Pinpoint the cell where the given text exists, returning its (X, Y) midpoint coordinate. 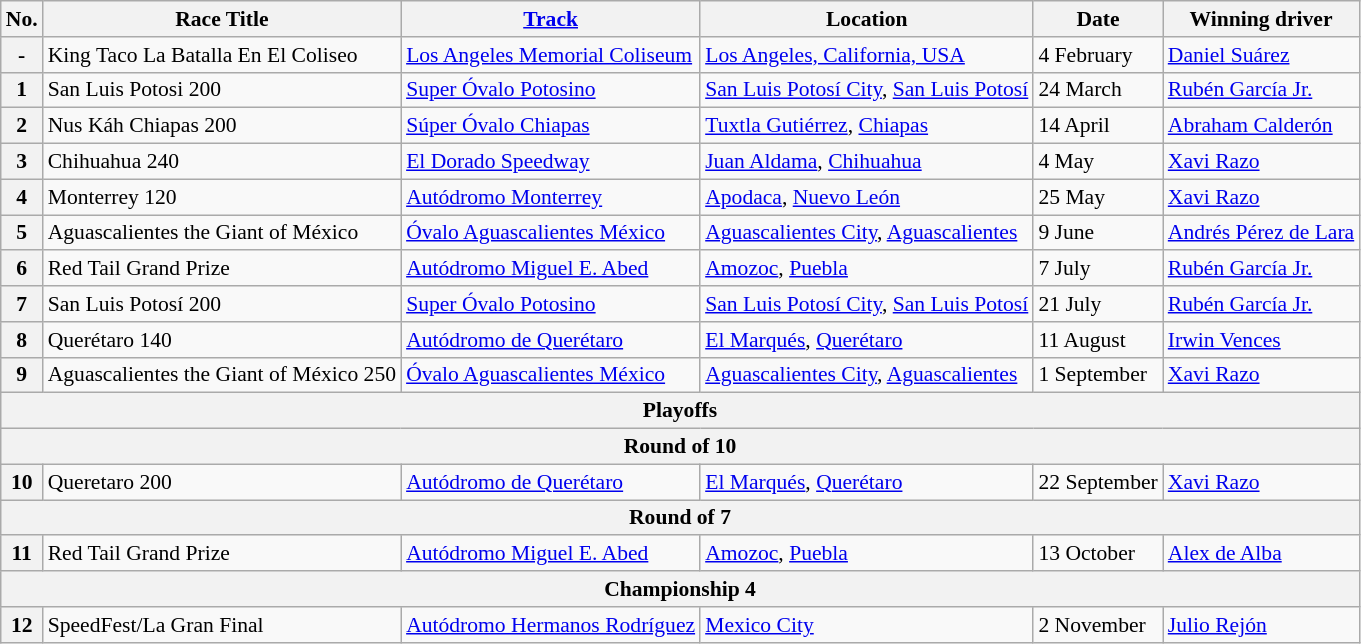
Alex de Alba (1262, 554)
- (22, 55)
7 (22, 304)
Aguascalientes the Giant of México (222, 233)
Championship 4 (680, 589)
12 (22, 625)
Chihuahua 240 (222, 162)
Monterrey 120 (222, 197)
3 (22, 162)
SpeedFest/La Gran Final (222, 625)
2 (22, 126)
Apodaca, Nuevo León (866, 197)
King Taco La Batalla En El Coliseo (222, 55)
25 May (1098, 197)
9 (22, 375)
Julio Rejón (1262, 625)
Winning driver (1262, 19)
No. (22, 19)
El Dorado Speedway (550, 162)
Round of 7 (680, 518)
7 July (1098, 269)
10 (22, 482)
13 October (1098, 554)
Tuxtla Gutiérrez, Chiapas (866, 126)
6 (22, 269)
5 (22, 233)
Playoffs (680, 411)
Aguascalientes the Giant of México 250 (222, 375)
Date (1098, 19)
Juan Aldama, Chihuahua (866, 162)
1 (22, 90)
Nus Káh Chiapas 200 (222, 126)
Querétaro 140 (222, 340)
4 (22, 197)
Queretaro 200 (222, 482)
11 August (1098, 340)
Daniel Suárez (1262, 55)
22 September (1098, 482)
Andrés Pérez de Lara (1262, 233)
Location (866, 19)
San Luis Potosi 200 (222, 90)
Abraham Calderón (1262, 126)
9 June (1098, 233)
San Luis Potosí 200 (222, 304)
Track (550, 19)
24 March (1098, 90)
Race Title (222, 19)
Autódromo Monterrey (550, 197)
21 July (1098, 304)
Los Angeles, California, USA (866, 55)
2 November (1098, 625)
14 April (1098, 126)
1 September (1098, 375)
4 February (1098, 55)
Round of 10 (680, 447)
Súper Óvalo Chiapas (550, 126)
11 (22, 554)
Los Angeles Memorial Coliseum (550, 55)
8 (22, 340)
4 May (1098, 162)
Mexico City (866, 625)
Irwin Vences (1262, 340)
Autódromo Hermanos Rodríguez (550, 625)
